Return (X, Y) of the center of cell containing provided text 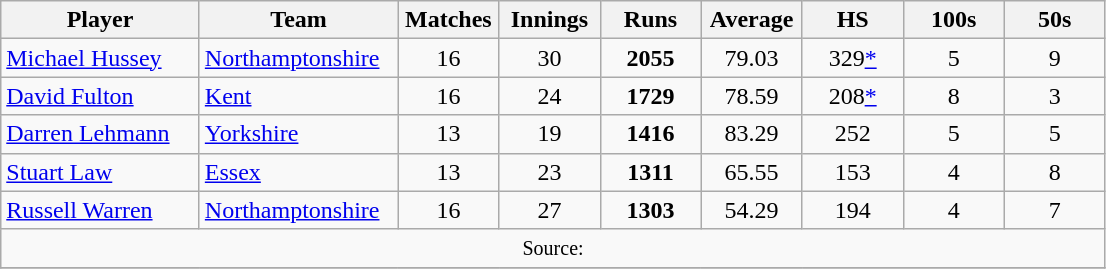
3 (1054, 96)
1311 (650, 172)
208* (852, 96)
54.29 (752, 210)
9 (1054, 58)
Runs (650, 20)
83.29 (752, 134)
David Fulton (100, 96)
Source: (554, 248)
Kent (298, 96)
1729 (650, 96)
1416 (650, 134)
HS (852, 20)
7 (1054, 210)
65.55 (752, 172)
30 (550, 58)
194 (852, 210)
23 (550, 172)
1303 (650, 210)
Team (298, 20)
79.03 (752, 58)
Average (752, 20)
Matches (448, 20)
Russell Warren (100, 210)
Innings (550, 20)
Essex (298, 172)
100s (954, 20)
24 (550, 96)
78.59 (752, 96)
153 (852, 172)
Player (100, 20)
Michael Hussey (100, 58)
Darren Lehmann (100, 134)
329* (852, 58)
27 (550, 210)
50s (1054, 20)
Yorkshire (298, 134)
19 (550, 134)
Stuart Law (100, 172)
252 (852, 134)
2055 (650, 58)
